Provide the (x, y) coordinate of the cell's center where the given text is located.  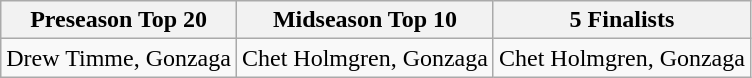
5 Finalists (622, 20)
Preseason Top 20 (119, 20)
Midseason Top 10 (364, 20)
Drew Timme, Gonzaga (119, 58)
